For the text-containing cell, return its midpoint in (X, Y) coordinate format. 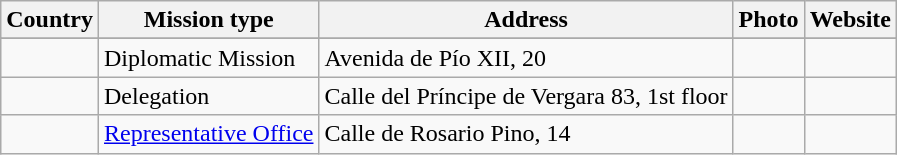
Avenida de Pío XII, 20 (526, 58)
Address (526, 20)
Diplomatic Mission (208, 58)
Calle de Rosario Pino, 14 (526, 134)
Calle del Príncipe de Vergara 83, 1st floor (526, 96)
Delegation (208, 96)
Representative Office (208, 134)
Country (50, 20)
Website (850, 20)
Mission type (208, 20)
Photo (768, 20)
